Scan for the cell matching the given text and deliver its (X, Y) coordinate at center. 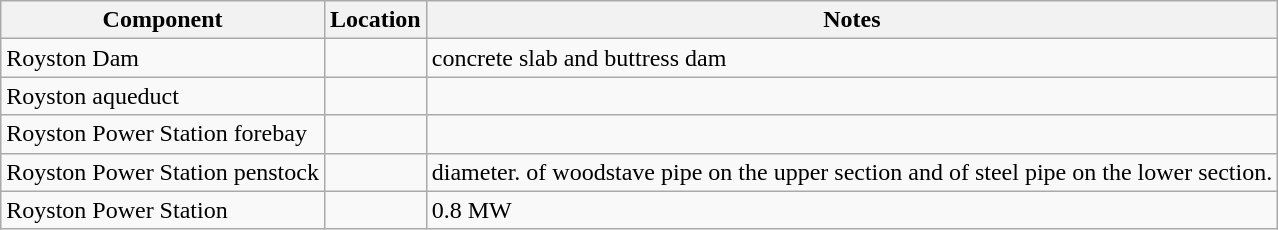
Royston Power Station penstock (163, 172)
diameter. of woodstave pipe on the upper section and of steel pipe on the lower section. (852, 172)
Royston Dam (163, 58)
Notes (852, 20)
0.8 MW (852, 210)
Royston Power Station forebay (163, 134)
concrete slab and buttress dam (852, 58)
Location (375, 20)
Royston Power Station (163, 210)
Component (163, 20)
Royston aqueduct (163, 96)
